Find where the given text appears and provide that cell's center as (x, y) coordinate. 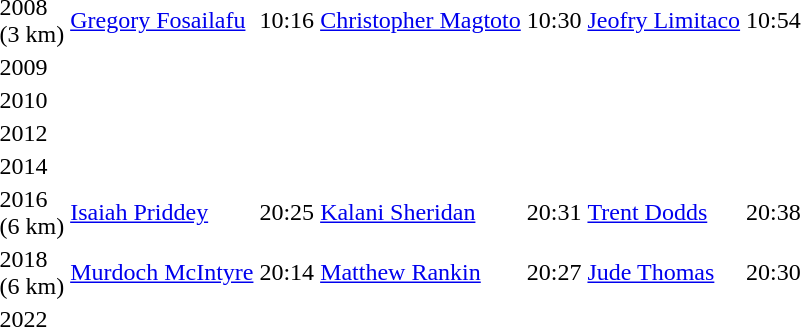
Kalani Sheridan (421, 212)
Murdoch McIntyre (162, 272)
20:31 (554, 212)
20:25 (287, 212)
20:14 (287, 272)
Isaiah Priddey (162, 212)
Matthew Rankin (421, 272)
20:27 (554, 272)
Trent Dodds (664, 212)
Jude Thomas (664, 272)
